Identify which cell holds the provided text, then report its (x, y) central coordinate. 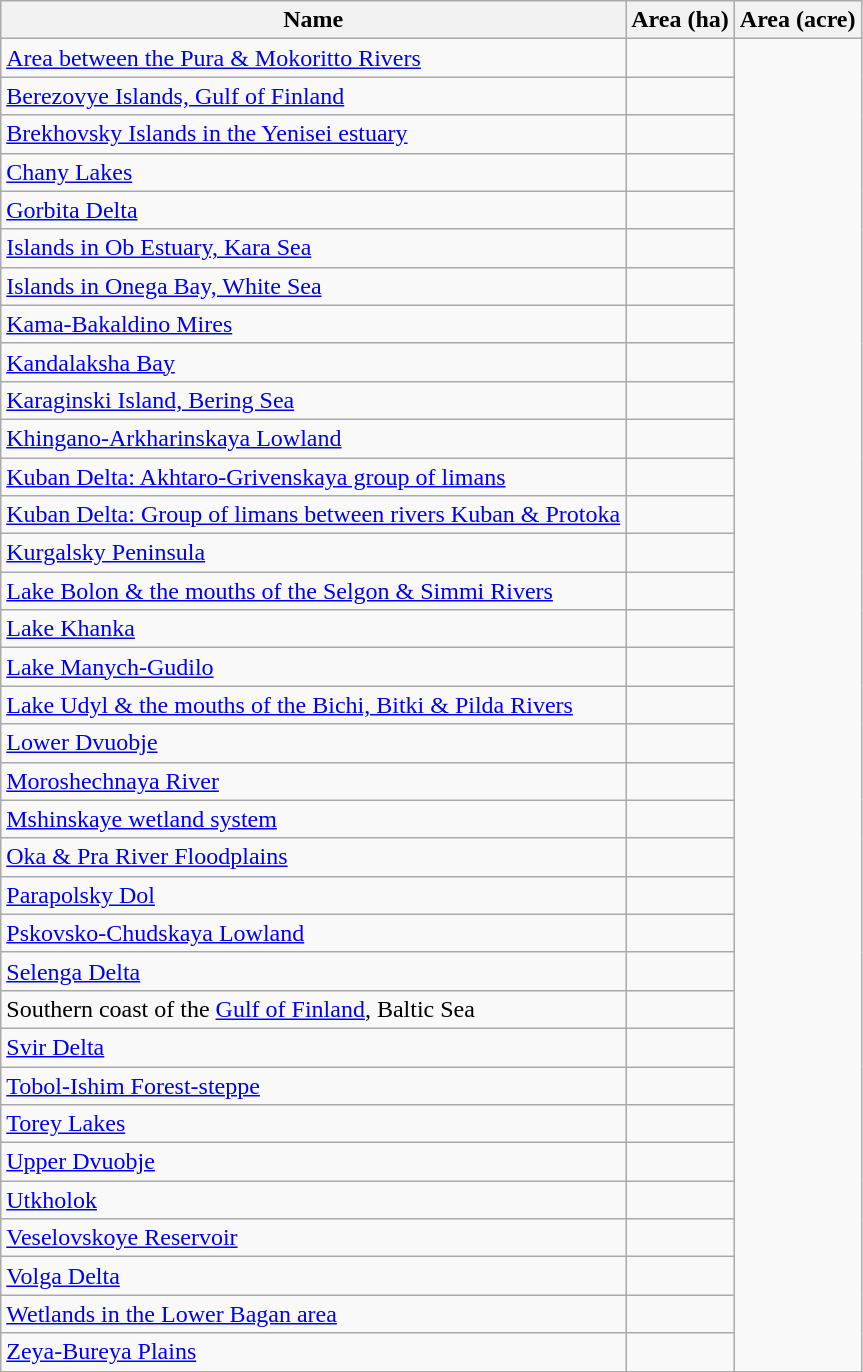
Torey Lakes (314, 1124)
Wetlands in the Lower Bagan area (314, 1314)
Lower Dvuobje (314, 743)
Veselovskoye Reservoir (314, 1238)
Kama-Bakaldino Mires (314, 324)
Oka & Pra River Floodplains (314, 857)
Svir Delta (314, 1047)
Lake Manych-Gudilo (314, 667)
Mshinskaye wetland system (314, 819)
Area (acre) (798, 20)
Gorbita Delta (314, 210)
Volga Delta (314, 1276)
Area (ha) (680, 20)
Parapolsky Dol (314, 895)
Islands in Ob Estuary, Kara Sea (314, 248)
Kandalaksha Bay (314, 362)
Khingano-Arkharinskaya Lowland (314, 438)
Utkholok (314, 1200)
Karaginski Island, Bering Sea (314, 400)
Berezovye Islands, Gulf of Finland (314, 96)
Brekhovsky Islands in the Yenisei estuary (314, 134)
Upper Dvuobje (314, 1162)
Tobol-Ishim Forest-steppe (314, 1085)
Moroshechnaya River (314, 781)
Southern coast of the Gulf of Finland, Baltic Sea (314, 1009)
Name (314, 20)
Kurgalsky Peninsula (314, 553)
Chany Lakes (314, 172)
Islands in Onega Bay, White Sea (314, 286)
Zeya-Bureya Plains (314, 1352)
Lake Khanka (314, 629)
Lake Bolon & the mouths of the Selgon & Simmi Rivers (314, 591)
Kuban Delta: Group of limans between rivers Kuban & Protoka (314, 515)
Selenga Delta (314, 971)
Kuban Delta: Akhtaro-Grivenskaya group of limans (314, 477)
Pskovsko-Chudskaya Lowland (314, 933)
Lake Udyl & the mouths of the Bichi, Bitki & Pilda Rivers (314, 705)
Area between the Pura & Mokoritto Rivers (314, 58)
